From the cell containing the given text, extract its center point as (x, y) coordinate. 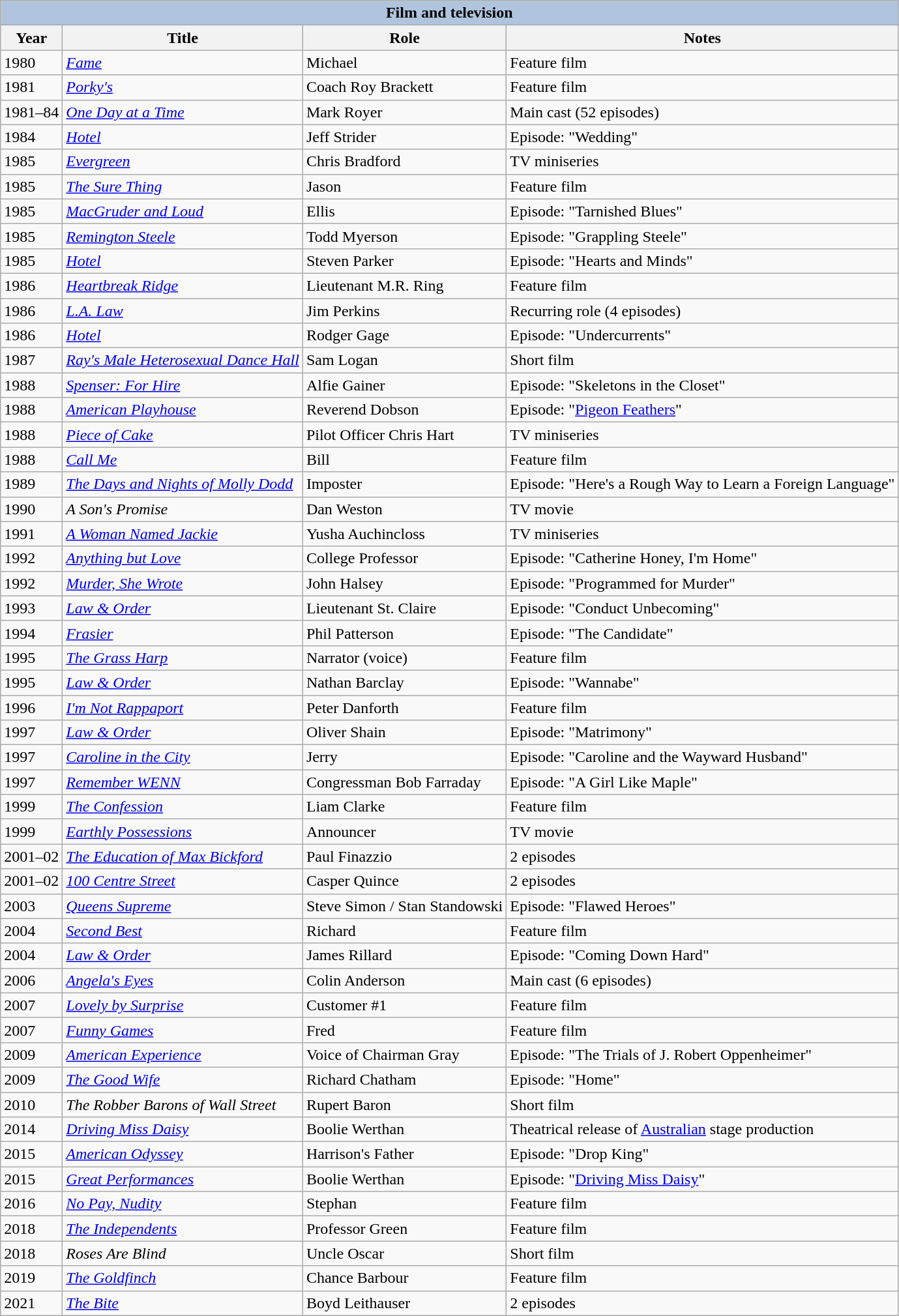
Casper Quince (404, 881)
Heartbreak Ridge (183, 285)
Mark Royer (404, 112)
2021 (31, 1303)
Lieutenant M.R. Ring (404, 285)
The Robber Barons of Wall Street (183, 1105)
1987 (31, 360)
John Halsey (404, 583)
100 Centre Street (183, 881)
MacGruder and Loud (183, 211)
Episode: "Matrimony" (703, 733)
Episode: "Wannabe" (703, 682)
Jerry (404, 757)
The Independents (183, 1229)
1996 (31, 707)
Oliver Shain (404, 733)
The Education of Max Bickford (183, 856)
Queens Supreme (183, 906)
Title (183, 38)
Phil Patterson (404, 633)
Jeff Strider (404, 137)
Episode: "Conduct Unbecoming" (703, 608)
Ray's Male Heterosexual Dance Hall (183, 360)
Episode: "Home" (703, 1079)
Todd Myerson (404, 236)
Fred (404, 1030)
Porky's (183, 87)
A Woman Named Jackie (183, 534)
Reverend Dobson (404, 410)
Rupert Baron (404, 1105)
Nathan Barclay (404, 682)
Announcer (404, 832)
James Rillard (404, 956)
Episode: "Programmed for Murder" (703, 583)
Film and television (450, 13)
L.A. Law (183, 311)
Episode: "The Trials of J. Robert Oppenheimer" (703, 1055)
Roses Are Blind (183, 1253)
Lovely by Surprise (183, 1005)
Remington Steele (183, 236)
2019 (31, 1278)
Caroline in the City (183, 757)
2003 (31, 906)
Harrison's Father (404, 1154)
Fame (183, 63)
Bill (404, 460)
Imposter (404, 484)
1989 (31, 484)
Main cast (52 episodes) (703, 112)
Episode: "Coming Down Hard" (703, 956)
Chris Bradford (404, 162)
Dan Weston (404, 509)
College Professor (404, 559)
1984 (31, 137)
Pilot Officer Chris Hart (404, 435)
Angela's Eyes (183, 980)
Funny Games (183, 1030)
The Sure Thing (183, 186)
American Playhouse (183, 410)
Role (404, 38)
Recurring role (4 episodes) (703, 311)
Voice of Chairman Gray (404, 1055)
Notes (703, 38)
Episode: "Here's a Rough Way to Learn a Foreign Language" (703, 484)
A Son's Promise (183, 509)
The Bite (183, 1303)
Narrator (voice) (404, 658)
Earthly Possessions (183, 832)
Alfie Gainer (404, 385)
Main cast (6 episodes) (703, 980)
Frasier (183, 633)
The Goldfinch (183, 1278)
Boyd Leithauser (404, 1303)
Episode: "Driving Miss Daisy" (703, 1179)
1991 (31, 534)
Evergreen (183, 162)
Episode: "Hearts and Minds" (703, 261)
The Confession (183, 807)
Peter Danforth (404, 707)
Sam Logan (404, 360)
Yusha Auchincloss (404, 534)
Professor Green (404, 1229)
American Experience (183, 1055)
Murder, She Wrote (183, 583)
Episode: "Undercurrents" (703, 336)
Paul Finazzio (404, 856)
Episode: "Tarnished Blues" (703, 211)
Stephan (404, 1204)
Episode: "A Girl Like Maple" (703, 782)
Episode: "Wedding" (703, 137)
2016 (31, 1204)
Episode: "Caroline and the Wayward Husband" (703, 757)
Spenser: For Hire (183, 385)
Episode: "The Candidate" (703, 633)
Episode: "Flawed Heroes" (703, 906)
Remember WENN (183, 782)
Second Best (183, 931)
American Odyssey (183, 1154)
Jim Perkins (404, 311)
Jason (404, 186)
Call Me (183, 460)
Rodger Gage (404, 336)
No Pay, Nudity (183, 1204)
Episode: "Drop King" (703, 1154)
Episode: "Pigeon Feathers" (703, 410)
Driving Miss Daisy (183, 1130)
Chance Barbour (404, 1278)
Episode: "Skeletons in the Closet" (703, 385)
I'm Not Rappaport (183, 707)
Congressman Bob Farraday (404, 782)
1981 (31, 87)
Coach Roy Brackett (404, 87)
2006 (31, 980)
Steven Parker (404, 261)
Episode: "Catherine Honey, I'm Home" (703, 559)
1990 (31, 509)
Ellis (404, 211)
2014 (31, 1130)
Uncle Oscar (404, 1253)
Richard Chatham (404, 1079)
Year (31, 38)
Anything but Love (183, 559)
Colin Anderson (404, 980)
The Good Wife (183, 1079)
One Day at a Time (183, 112)
Michael (404, 63)
1980 (31, 63)
Lieutenant St. Claire (404, 608)
Piece of Cake (183, 435)
Customer #1 (404, 1005)
Richard (404, 931)
Episode: "Grappling Steele" (703, 236)
1994 (31, 633)
The Days and Nights of Molly Dodd (183, 484)
Steve Simon / Stan Standowski (404, 906)
Liam Clarke (404, 807)
1981–84 (31, 112)
2010 (31, 1105)
1993 (31, 608)
Theatrical release of Australian stage production (703, 1130)
The Grass Harp (183, 658)
Great Performances (183, 1179)
